Determine the [x, y] coordinate at the center of the cell enclosing the given text.  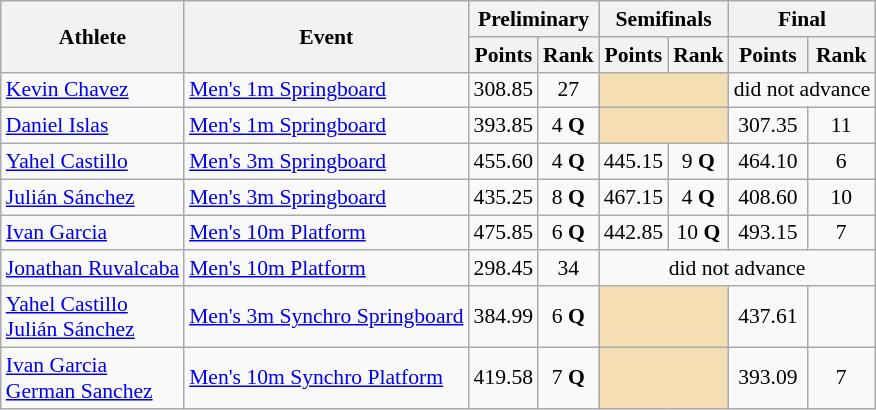
Semifinals [664, 19]
Jonathan Ruvalcaba [92, 269]
Athlete [92, 36]
Kevin Chavez [92, 90]
384.99 [504, 316]
Ivan GarciaGerman Sanchez [92, 378]
475.85 [504, 233]
455.60 [504, 162]
10 Q [698, 233]
Yahel CastilloJulián Sánchez [92, 316]
393.09 [768, 378]
11 [841, 126]
8 Q [568, 197]
6 [841, 162]
Yahel Castillo [92, 162]
Men's 10m Synchro Platform [326, 378]
393.85 [504, 126]
408.60 [768, 197]
298.45 [504, 269]
308.85 [504, 90]
9 Q [698, 162]
10 [841, 197]
Daniel Islas [92, 126]
27 [568, 90]
442.85 [634, 233]
467.15 [634, 197]
Ivan Garcia [92, 233]
Men's 3m Synchro Springboard [326, 316]
493.15 [768, 233]
464.10 [768, 162]
34 [568, 269]
7 Q [568, 378]
445.15 [634, 162]
Julián Sánchez [92, 197]
435.25 [504, 197]
307.35 [768, 126]
Event [326, 36]
419.58 [504, 378]
Final [802, 19]
Preliminary [534, 19]
437.61 [768, 316]
